Pinpoint the cell where the given text exists, returning its [x, y] midpoint coordinate. 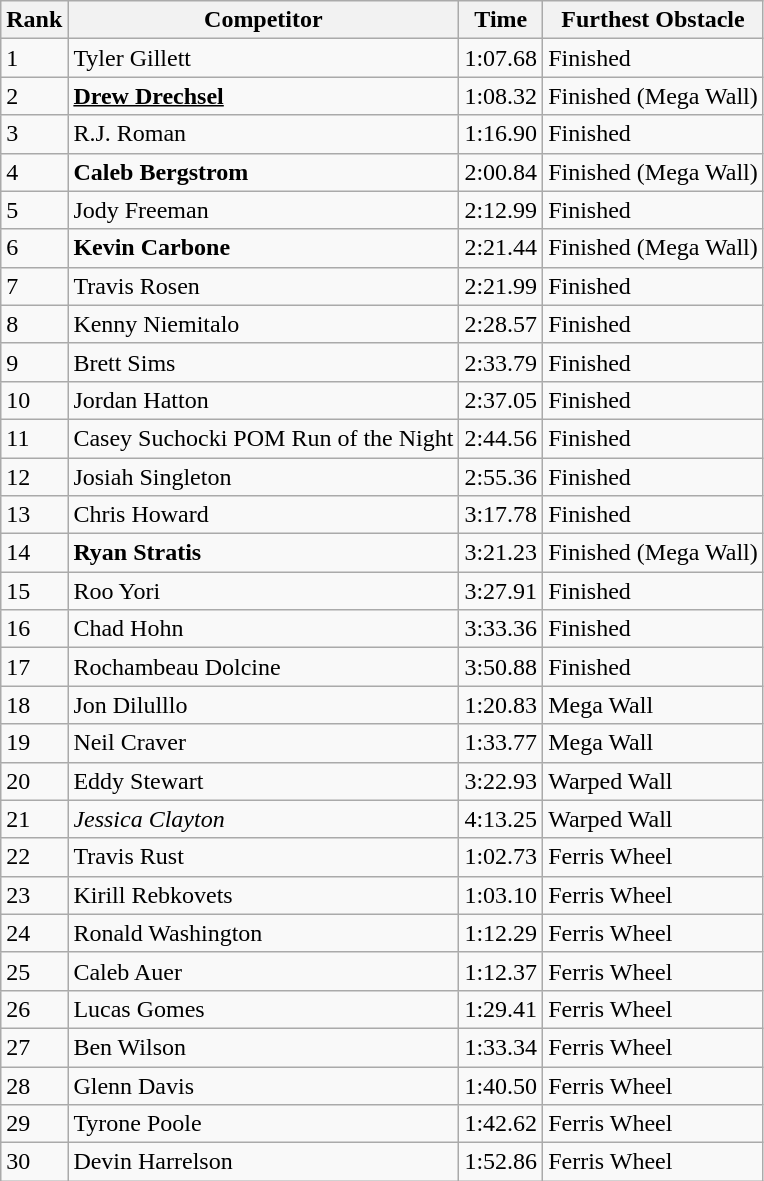
1:16.90 [501, 134]
1:20.83 [501, 705]
Drew Drechsel [264, 96]
18 [34, 705]
Chad Hohn [264, 629]
1:03.10 [501, 895]
2:21.44 [501, 248]
Brett Sims [264, 362]
Kevin Carbone [264, 248]
2:28.57 [501, 324]
5 [34, 210]
29 [34, 1124]
2:00.84 [501, 172]
Devin Harrelson [264, 1162]
2:21.99 [501, 286]
2:44.56 [501, 438]
Neil Craver [264, 743]
Rochambeau Dolcine [264, 667]
Kenny Niemitalo [264, 324]
Eddy Stewart [264, 781]
6 [34, 248]
Rank [34, 20]
Furthest Obstacle [654, 20]
30 [34, 1162]
Josiah Singleton [264, 477]
14 [34, 553]
24 [34, 933]
Ronald Washington [264, 933]
Kirill Rebkovets [264, 895]
2:33.79 [501, 362]
Jessica Clayton [264, 819]
Competitor [264, 20]
4 [34, 172]
23 [34, 895]
22 [34, 857]
1 [34, 58]
2:37.05 [501, 400]
1:40.50 [501, 1085]
4:13.25 [501, 819]
1:02.73 [501, 857]
Roo Yori [264, 591]
Tyrone Poole [264, 1124]
16 [34, 629]
13 [34, 515]
Jon Dilulllo [264, 705]
Casey Suchocki POM Run of the Night [264, 438]
1:12.29 [501, 933]
Travis Rust [264, 857]
3:21.23 [501, 553]
2:12.99 [501, 210]
28 [34, 1085]
25 [34, 971]
1:33.77 [501, 743]
Caleb Bergstrom [264, 172]
27 [34, 1047]
1:42.62 [501, 1124]
26 [34, 1009]
Lucas Gomes [264, 1009]
20 [34, 781]
3:50.88 [501, 667]
3:27.91 [501, 591]
1:33.34 [501, 1047]
10 [34, 400]
Jody Freeman [264, 210]
1:08.32 [501, 96]
8 [34, 324]
Tyler Gillett [264, 58]
2:55.36 [501, 477]
17 [34, 667]
Time [501, 20]
Travis Rosen [264, 286]
R.J. Roman [264, 134]
Ben Wilson [264, 1047]
3 [34, 134]
2 [34, 96]
Chris Howard [264, 515]
3:22.93 [501, 781]
11 [34, 438]
1:29.41 [501, 1009]
Caleb Auer [264, 971]
7 [34, 286]
Ryan Stratis [264, 553]
1:12.37 [501, 971]
3:17.78 [501, 515]
Glenn Davis [264, 1085]
1:52.86 [501, 1162]
Jordan Hatton [264, 400]
19 [34, 743]
15 [34, 591]
3:33.36 [501, 629]
9 [34, 362]
12 [34, 477]
21 [34, 819]
1:07.68 [501, 58]
